Scan for the cell matching the given text and deliver its [x, y] coordinate at center. 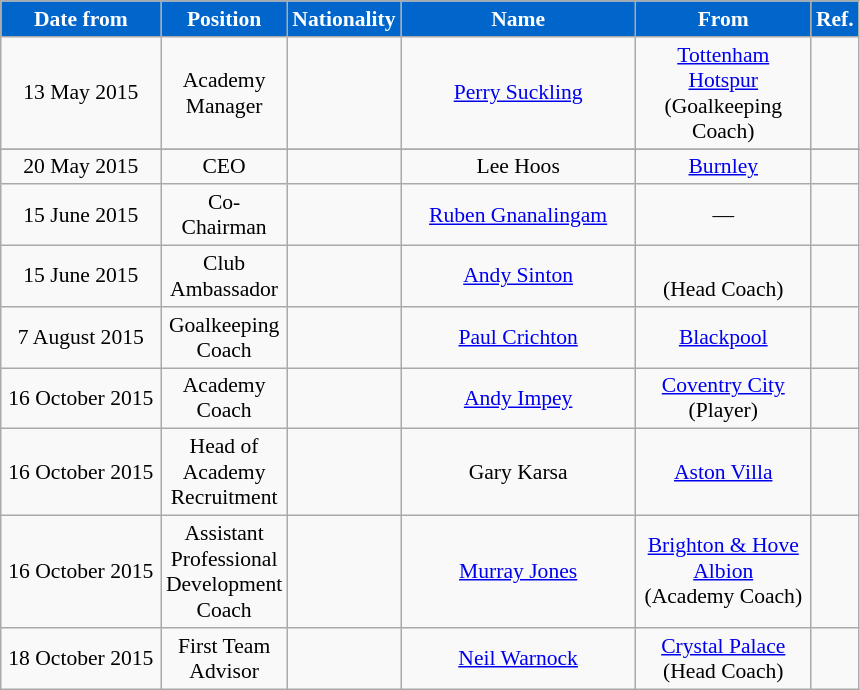
From [724, 19]
Nationality [344, 19]
Name [518, 19]
Assistant Professional Development Coach [224, 572]
Coventry City(Player) [724, 398]
Brighton & Hove Albion(Academy Coach) [724, 572]
Andy Sinton [518, 276]
Ruben Gnanalingam [518, 216]
Academy Coach [224, 398]
Aston Villa [724, 472]
Blackpool [724, 338]
Crystal Palace(Head Coach) [724, 658]
— [724, 216]
Ref. [835, 19]
20 May 2015 [81, 167]
Co-Chairman [224, 216]
Head of Academy Recruitment [224, 472]
13 May 2015 [81, 93]
First Team Advisor [224, 658]
18 October 2015 [81, 658]
(Head Coach) [724, 276]
Murray Jones [518, 572]
Academy Manager [224, 93]
Lee Hoos [518, 167]
Andy Impey [518, 398]
Paul Crichton [518, 338]
Date from [81, 19]
Perry Suckling [518, 93]
Club Ambassador [224, 276]
Tottenham Hotspur(Goalkeeping Coach) [724, 93]
Burnley [724, 167]
7 August 2015 [81, 338]
Goalkeeping Coach [224, 338]
Position [224, 19]
CEO [224, 167]
Gary Karsa [518, 472]
Neil Warnock [518, 658]
